From the cell containing the given text, extract its center point as (x, y) coordinate. 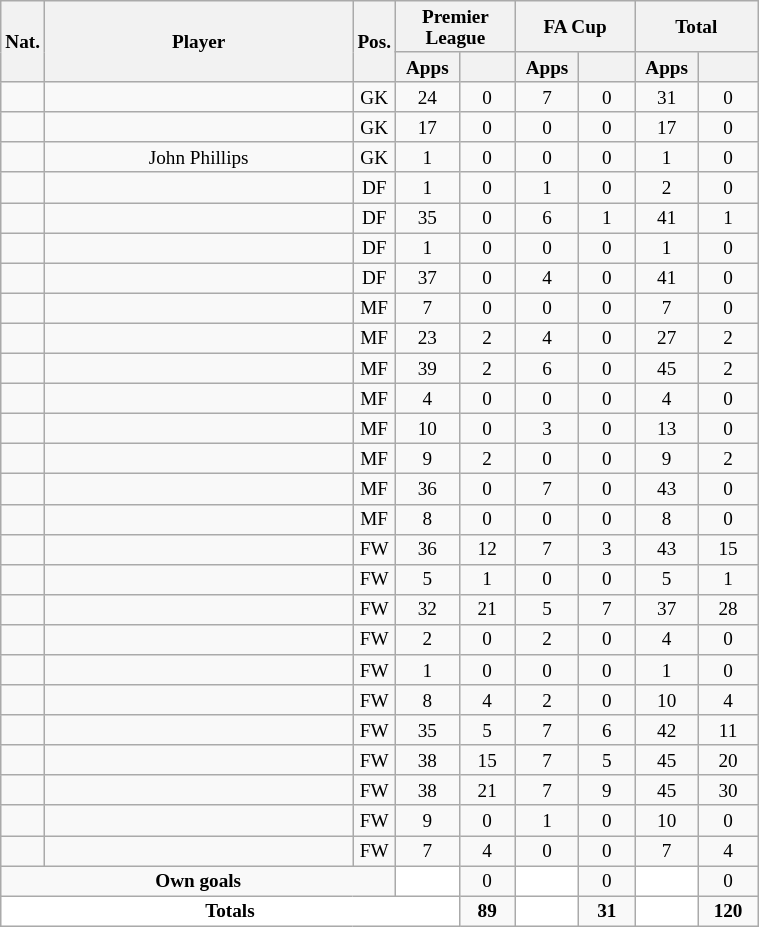
20 (728, 760)
John Phillips (199, 157)
27 (667, 338)
Pos. (374, 42)
Totals (230, 911)
Nat. (23, 42)
32 (428, 609)
42 (667, 730)
39 (428, 368)
11 (728, 730)
12 (487, 549)
23 (428, 338)
89 (487, 911)
Own goals (198, 880)
Premier League (456, 26)
30 (728, 790)
Player (199, 42)
13 (667, 428)
FA Cup (575, 26)
24 (428, 97)
28 (728, 609)
Total (696, 26)
120 (728, 911)
